Identify which cell holds the provided text, then report its (X, Y) central coordinate. 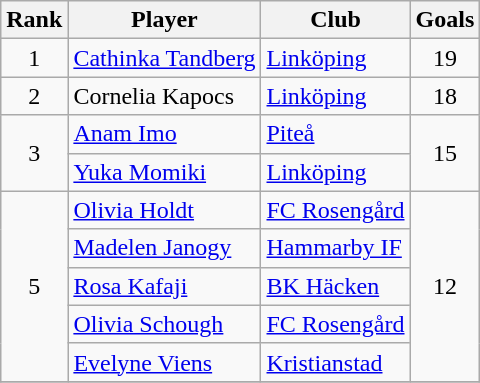
Yuka Momiki (164, 172)
Cornelia Kapocs (164, 96)
Madelen Janogy (164, 248)
Goals (445, 20)
5 (34, 286)
2 (34, 96)
Evelyne Viens (164, 362)
Olivia Schough (164, 324)
Kristianstad (336, 362)
19 (445, 58)
12 (445, 286)
18 (445, 96)
Anam Imo (164, 134)
Hammarby IF (336, 248)
1 (34, 58)
Cathinka Tandberg (164, 58)
Player (164, 20)
Rosa Kafaji (164, 286)
Olivia Holdt (164, 210)
BK Häcken (336, 286)
Rank (34, 20)
3 (34, 153)
15 (445, 153)
Piteå (336, 134)
Club (336, 20)
